Provide the (x, y) coordinate of the cell's center where the given text is located.  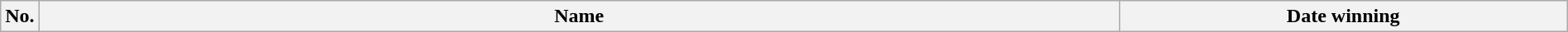
No. (20, 16)
Name (579, 16)
Date winning (1343, 16)
